Pinpoint the cell where the given text exists, returning its (X, Y) midpoint coordinate. 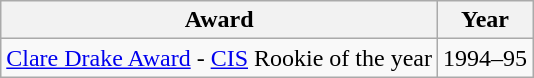
1994–95 (484, 58)
Clare Drake Award - CIS Rookie of the year (220, 58)
Year (484, 20)
Award (220, 20)
